Return the [X, Y] coordinate for the center point of the cell that contains the specified text.  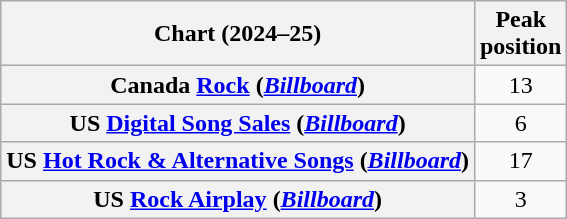
Chart (2024–25) [238, 34]
3 [520, 199]
Peakposition [520, 34]
US Hot Rock & Alternative Songs (Billboard) [238, 161]
Canada Rock (Billboard) [238, 85]
13 [520, 85]
US Rock Airplay (Billboard) [238, 199]
6 [520, 123]
17 [520, 161]
US Digital Song Sales (Billboard) [238, 123]
